Return [x, y] of the center of cell containing provided text 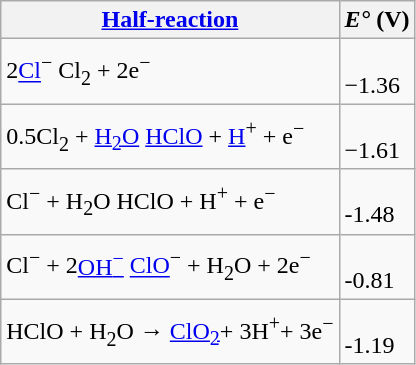
Half-reaction [170, 20]
-1.48 [377, 202]
−1.36 [377, 72]
0.5Cl2 + H2O HClO + H+ + e− [170, 136]
-0.81 [377, 266]
E° (V) [377, 20]
Cl− + 2OH− ClO− + H2O + 2e− [170, 266]
2Cl− Cl2 + 2e− [170, 72]
-1.19 [377, 332]
Cl− + H2O HClO + H+ + e− [170, 202]
HClO + H2O → ClO2+ 3H++ 3e− [170, 332]
−1.61 [377, 136]
